For the text-containing cell, return its midpoint in [x, y] coordinate format. 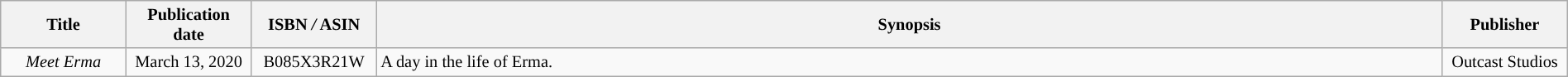
Synopsis [909, 24]
A day in the life of Erma. [909, 62]
March 13, 2020 [189, 62]
ISBN / ASIN [314, 24]
Meet Erma [64, 62]
B085X3R21W [314, 62]
Publisher [1505, 24]
Title [64, 24]
Publication date [189, 24]
Outcast Studios [1505, 62]
